Extract the (x, y) coordinate from the center of the cell holding the provided text.  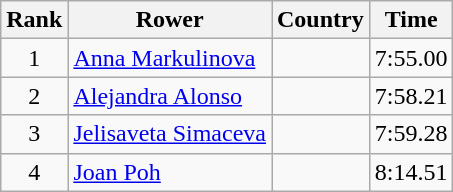
Time (411, 20)
Country (321, 20)
3 (34, 134)
Jelisaveta Simaceva (170, 134)
8:14.51 (411, 172)
Alejandra Alonso (170, 96)
Joan Poh (170, 172)
7:55.00 (411, 58)
7:58.21 (411, 96)
Rower (170, 20)
Rank (34, 20)
4 (34, 172)
Anna Markulinova (170, 58)
7:59.28 (411, 134)
1 (34, 58)
2 (34, 96)
